Identify which cell holds the provided text, then report its [x, y] central coordinate. 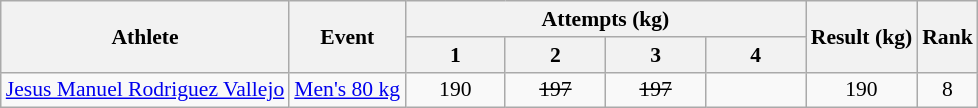
8 [948, 90]
Attempts (kg) [605, 19]
1 [455, 55]
Athlete [146, 36]
4 [756, 55]
Jesus Manuel Rodriguez Vallejo [146, 90]
Rank [948, 36]
2 [555, 55]
Result (kg) [862, 36]
Event [347, 36]
3 [655, 55]
Men's 80 kg [347, 90]
